Detect which cell encompasses the target text, then output its (X, Y) center coordinate. 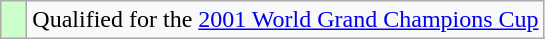
Qualified for the 2001 World Grand Champions Cup (286, 20)
